Detect which cell encompasses the target text, then output its (X, Y) center coordinate. 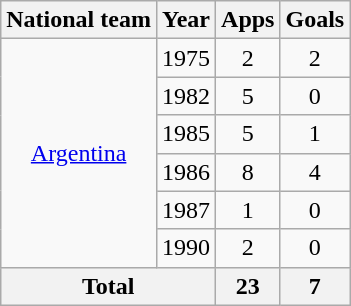
1987 (186, 210)
National team (79, 20)
1982 (186, 96)
1985 (186, 134)
Argentina (79, 153)
1986 (186, 172)
Total (108, 286)
1975 (186, 58)
7 (315, 286)
Year (186, 20)
8 (248, 172)
Goals (315, 20)
23 (248, 286)
Apps (248, 20)
1990 (186, 248)
4 (315, 172)
